Pinpoint the cell where the given text exists, returning its [x, y] midpoint coordinate. 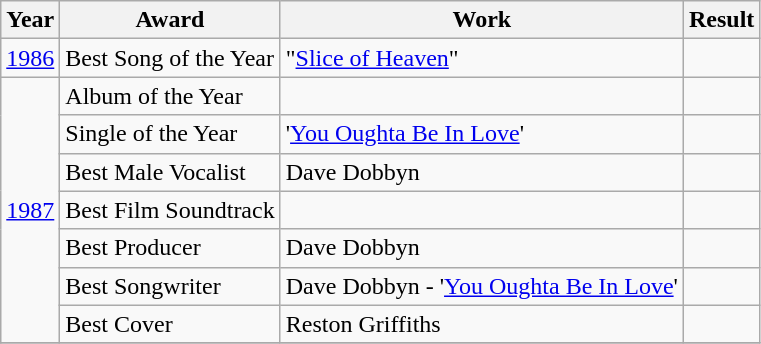
Reston Griffiths [482, 324]
Best Songwriter [170, 286]
Best Song of the Year [170, 58]
Best Male Vocalist [170, 172]
Best Producer [170, 248]
Single of the Year [170, 134]
Work [482, 20]
1987 [30, 210]
'You Oughta Be In Love' [482, 134]
"Slice of Heaven" [482, 58]
Dave Dobbyn - 'You Oughta Be In Love' [482, 286]
Award [170, 20]
Year [30, 20]
Album of the Year [170, 96]
Result [721, 20]
Best Cover [170, 324]
1986 [30, 58]
Best Film Soundtrack [170, 210]
